Capture the cell that displays the provided text and extract its [X, Y] central coordinate. 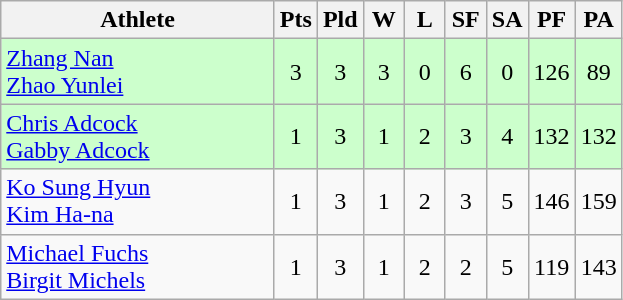
Pld [340, 20]
159 [598, 202]
Zhang Nan Zhao Yunlei [138, 72]
W [384, 20]
Chris Adcock Gabby Adcock [138, 136]
SA [507, 20]
89 [598, 72]
PF [552, 20]
Michael Fuchs Birgit Michels [138, 266]
119 [552, 266]
Pts [296, 20]
PA [598, 20]
L [424, 20]
6 [466, 72]
Ko Sung Hyun Kim Ha-na [138, 202]
Athlete [138, 20]
126 [552, 72]
143 [598, 266]
4 [507, 136]
SF [466, 20]
146 [552, 202]
